Locate the cell with the specified text and output its [x, y] center coordinate. 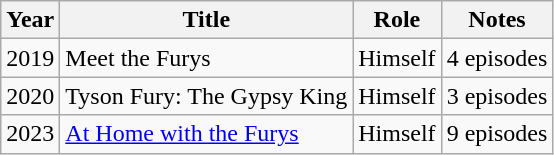
4 episodes [497, 58]
Role [397, 20]
Notes [497, 20]
Tyson Fury: The Gypsy King [206, 96]
Meet the Furys [206, 58]
2019 [30, 58]
3 episodes [497, 96]
9 episodes [497, 134]
Year [30, 20]
Title [206, 20]
At Home with the Furys [206, 134]
2020 [30, 96]
2023 [30, 134]
